Find where the given text appears and provide that cell's center as (X, Y) coordinate. 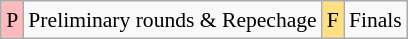
F (333, 20)
Finals (376, 20)
P (12, 20)
Preliminary rounds & Repechage (172, 20)
